Return the (X, Y) coordinate for the center point of the cell that contains the specified text.  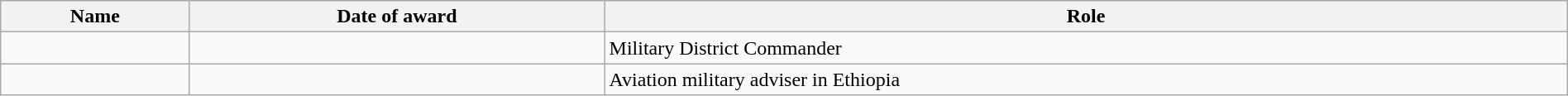
Military District Commander (1086, 48)
Name (95, 17)
Date of award (397, 17)
Aviation military adviser in Ethiopia (1086, 79)
Role (1086, 17)
